From the cell containing the given text, extract its center point as [x, y] coordinate. 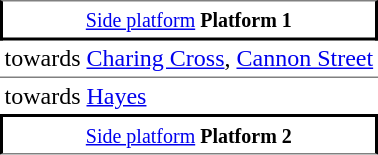
towards Charing Cross, Cannon Street [189, 59]
towards Hayes [189, 96]
Side platform Platform 2 [189, 134]
Side platform Platform 1 [189, 20]
